Extract the [x, y] coordinate from the center of the cell holding the provided text.  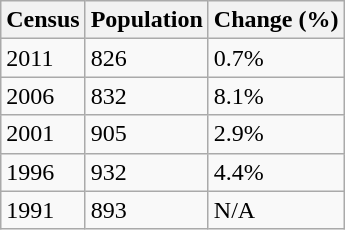
932 [146, 172]
4.4% [276, 172]
826 [146, 58]
2001 [43, 134]
Population [146, 20]
N/A [276, 210]
Census [43, 20]
1996 [43, 172]
905 [146, 134]
893 [146, 210]
Change (%) [276, 20]
2.9% [276, 134]
2006 [43, 96]
0.7% [276, 58]
832 [146, 96]
2011 [43, 58]
1991 [43, 210]
8.1% [276, 96]
